Determine the [X, Y] coordinate at the center of the cell enclosing the given text.  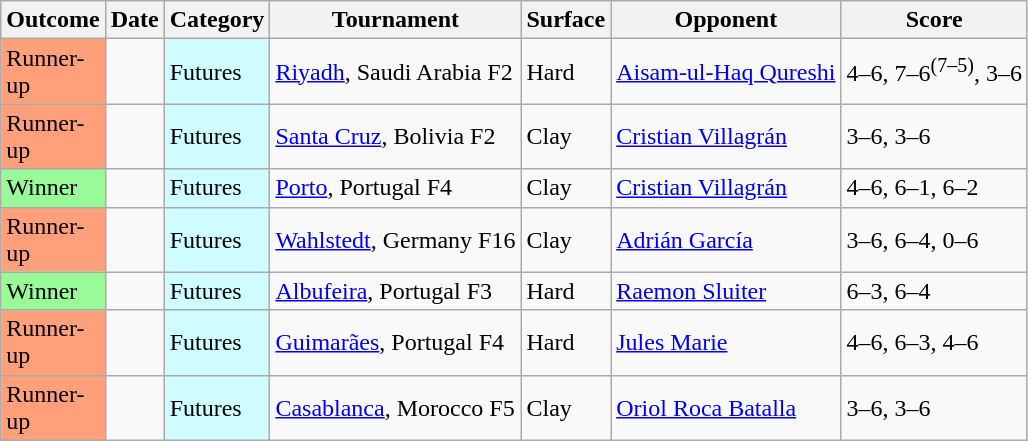
4–6, 6–3, 4–6 [934, 342]
4–6, 7–6(7–5), 3–6 [934, 72]
Raemon Sluiter [726, 291]
Jules Marie [726, 342]
Date [134, 20]
Adrián García [726, 240]
Santa Cruz, Bolivia F2 [396, 136]
Porto, Portugal F4 [396, 188]
3–6, 6–4, 0–6 [934, 240]
Riyadh, Saudi Arabia F2 [396, 72]
Oriol Roca Batalla [726, 408]
Casablanca, Morocco F5 [396, 408]
Wahlstedt, Germany F16 [396, 240]
Albufeira, Portugal F3 [396, 291]
Outcome [53, 20]
Aisam-ul-Haq Qureshi [726, 72]
6–3, 6–4 [934, 291]
Surface [566, 20]
Tournament [396, 20]
Opponent [726, 20]
Score [934, 20]
Guimarães, Portugal F4 [396, 342]
4–6, 6–1, 6–2 [934, 188]
Category [217, 20]
